Provide the (X, Y) coordinate of the cell's center where the given text is located.  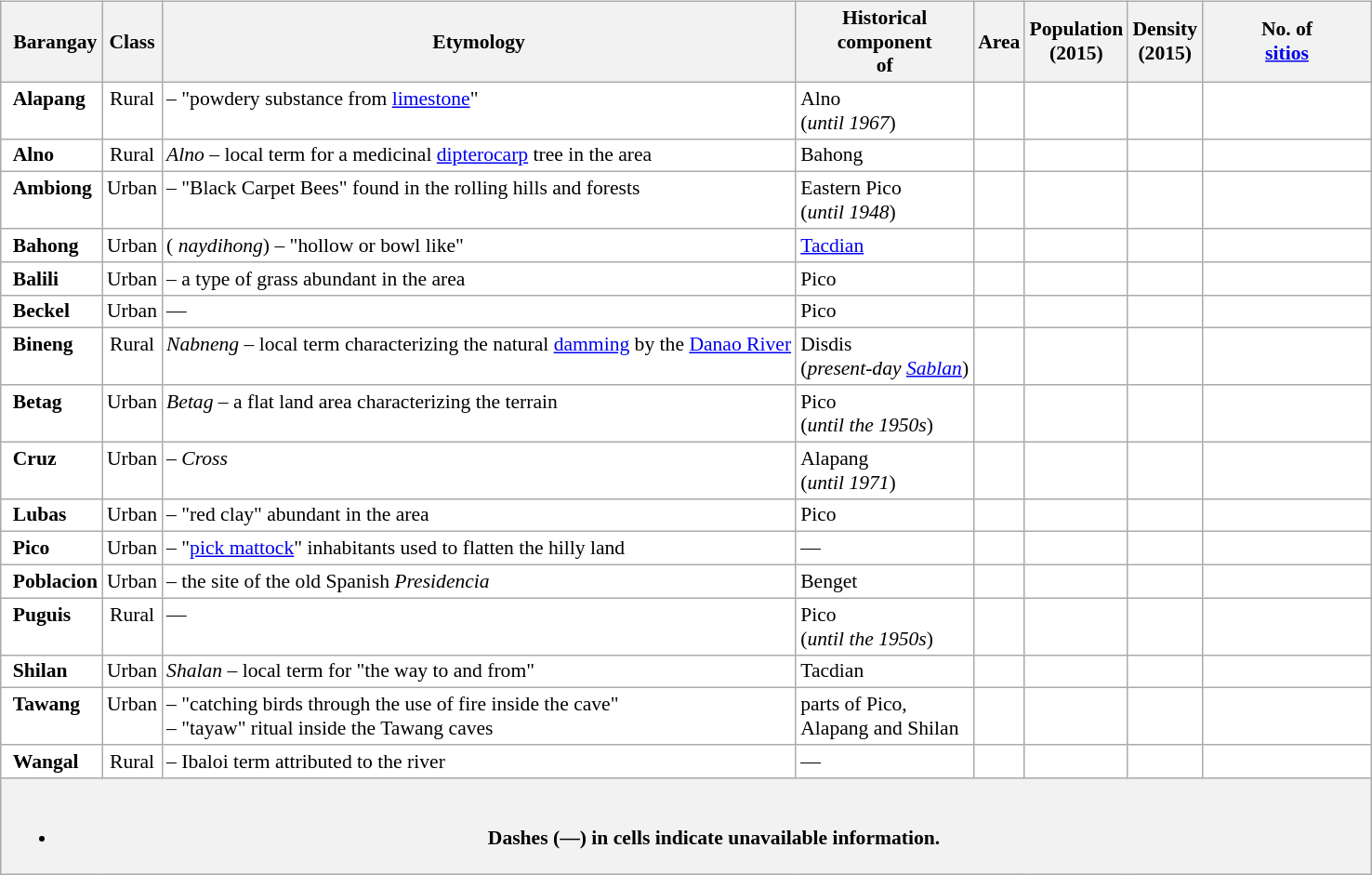
Alno(until 1967) (885, 110)
Lubas (56, 515)
Alapang(until 1971) (885, 471)
Betag – a flat land area characterizing the terrain (479, 413)
Benget (885, 581)
Wangal (56, 762)
Alno – local term for a medicinal dipterocarp tree in the area (479, 155)
Historicalcomponentof (885, 41)
Ambiong (56, 201)
– "Black Carpet Bees" found in the rolling hills and forests (479, 201)
Disdis(present-day Sablan) (885, 357)
– the site of the old Spanish Presidencia (479, 581)
Nabneng – local term characterizing the natural damming by the Danao River (479, 357)
– "pick mattock" inhabitants used to flatten the hilly land (479, 549)
– "powdery substance from limestone" (479, 110)
– "catching birds through the use of fire inside the cave" – "tayaw" ritual inside the Tawang caves (479, 716)
Beckel (56, 312)
Alno (56, 155)
Etymology (479, 41)
– "red clay" abundant in the area (479, 515)
Balili (56, 278)
Cruz (56, 471)
Eastern Pico(until 1948) (885, 201)
Shalan – local term for "the way to and from" (479, 671)
Barangay (56, 41)
Dashes (—) in cells indicate unavailable information. (686, 826)
Area (998, 41)
Poblacion (56, 581)
Density(2015) (1165, 41)
parts of Pico,Alapang and Shilan (885, 716)
Puguis (56, 627)
– Cross (479, 471)
Betag (56, 413)
No. ofsitios (1286, 41)
Tawang (56, 716)
( naydihong) – "hollow or bowl like" (479, 245)
Alapang (56, 110)
Shilan (56, 671)
– Ibaloi term attributed to the river (479, 762)
Bineng (56, 357)
Population(2015) (1076, 41)
– a type of grass abundant in the area (479, 278)
Class (132, 41)
